Output the [X, Y] coordinate of the center of the cell containing the given text.  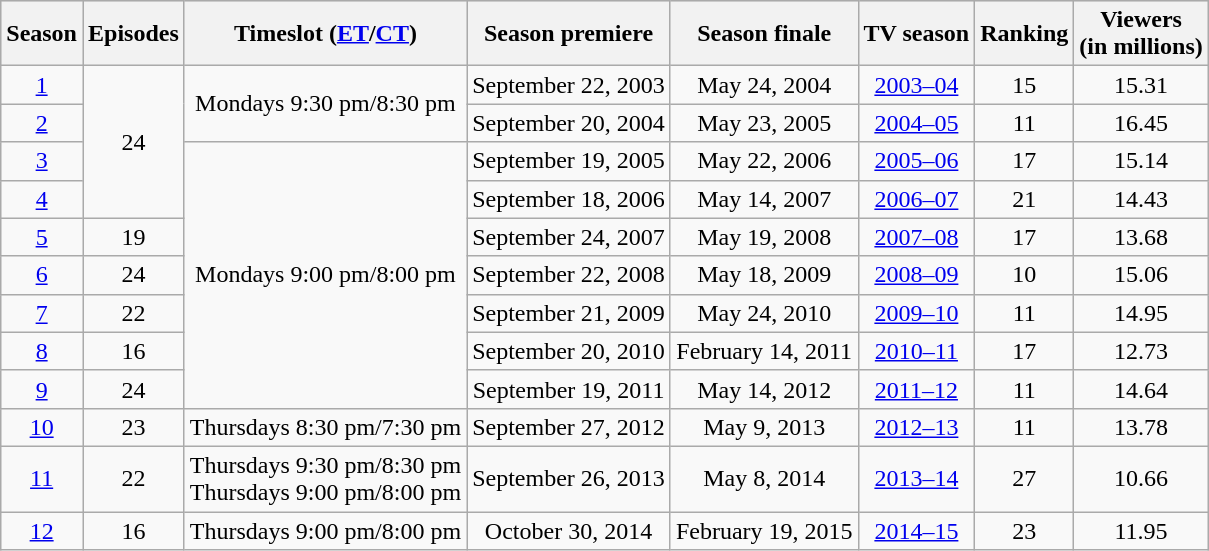
May 8, 2014 [764, 478]
September 19, 2011 [569, 389]
TV season [916, 34]
Viewers(in millions) [1141, 34]
September 26, 2013 [569, 478]
2011–12 [916, 389]
Season finale [764, 34]
2010–11 [916, 351]
Thursdays 9:30 pm/8:30 pmThursdays 9:00 pm/8:00 pm [325, 478]
14.64 [1141, 389]
May 18, 2009 [764, 275]
15.06 [1141, 275]
Thursdays 9:00 pm/8:00 pm [325, 531]
16.45 [1141, 123]
3 [42, 161]
2009–10 [916, 313]
2008–09 [916, 275]
10.66 [1141, 478]
October 30, 2014 [569, 531]
2005–06 [916, 161]
September 24, 2007 [569, 237]
May 22, 2006 [764, 161]
Episodes [133, 34]
15 [1024, 85]
4 [42, 199]
Mondays 9:30 pm/8:30 pm [325, 104]
7 [42, 313]
May 24, 2010 [764, 313]
May 23, 2005 [764, 123]
September 20, 2004 [569, 123]
May 14, 2012 [764, 389]
September 20, 2010 [569, 351]
9 [42, 389]
27 [1024, 478]
2013–14 [916, 478]
May 9, 2013 [764, 427]
2 [42, 123]
Thursdays 8:30 pm/7:30 pm [325, 427]
11.95 [1141, 531]
May 24, 2004 [764, 85]
5 [42, 237]
21 [1024, 199]
15.14 [1141, 161]
September 22, 2008 [569, 275]
14.95 [1141, 313]
12.73 [1141, 351]
14.43 [1141, 199]
2007–08 [916, 237]
Season premiere [569, 34]
12 [42, 531]
Season [42, 34]
Ranking [1024, 34]
13.68 [1141, 237]
September 22, 2003 [569, 85]
6 [42, 275]
2012–13 [916, 427]
September 27, 2012 [569, 427]
19 [133, 237]
2004–05 [916, 123]
15.31 [1141, 85]
May 19, 2008 [764, 237]
September 18, 2006 [569, 199]
September 21, 2009 [569, 313]
May 14, 2007 [764, 199]
Mondays 9:00 pm/8:00 pm [325, 275]
Timeslot (ET/CT) [325, 34]
2006–07 [916, 199]
1 [42, 85]
2003–04 [916, 85]
February 14, 2011 [764, 351]
September 19, 2005 [569, 161]
February 19, 2015 [764, 531]
13.78 [1141, 427]
8 [42, 351]
2014–15 [916, 531]
